Locate the cell with the specified text and output its [X, Y] center coordinate. 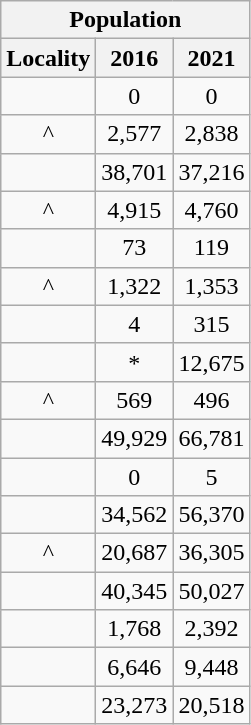
9,448 [212, 667]
Locality [48, 58]
20,518 [212, 705]
119 [212, 248]
20,687 [134, 553]
23,273 [134, 705]
50,027 [212, 591]
2,577 [134, 134]
49,929 [134, 438]
56,370 [212, 515]
315 [212, 324]
12,675 [212, 362]
* [134, 362]
4,915 [134, 210]
Population [126, 20]
66,781 [212, 438]
2,838 [212, 134]
4 [134, 324]
38,701 [134, 172]
569 [134, 400]
1,768 [134, 629]
2016 [134, 58]
34,562 [134, 515]
36,305 [212, 553]
40,345 [134, 591]
6,646 [134, 667]
4,760 [212, 210]
2,392 [212, 629]
1,353 [212, 286]
2021 [212, 58]
5 [212, 477]
37,216 [212, 172]
1,322 [134, 286]
496 [212, 400]
73 [134, 248]
